Search for the cell housing the specified text and yield its [X, Y] center coordinate. 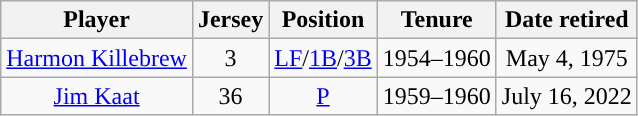
LF/1B/3B [323, 58]
July 16, 2022 [566, 96]
Harmon Killebrew [97, 58]
Tenure [436, 20]
Player [97, 20]
May 4, 1975 [566, 58]
3 [230, 58]
36 [230, 96]
Jersey [230, 20]
Date retired [566, 20]
1954–1960 [436, 58]
Jim Kaat [97, 96]
Position [323, 20]
1959–1960 [436, 96]
P [323, 96]
